Find where the given text appears and provide that cell's center as (X, Y) coordinate. 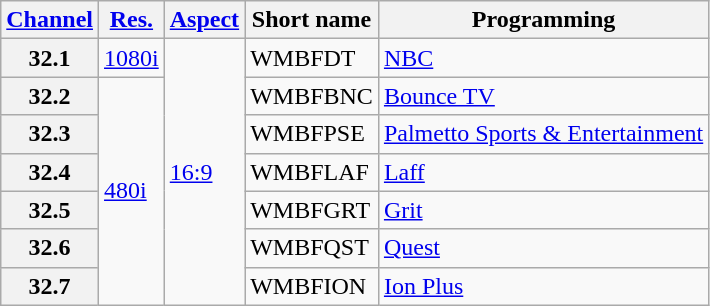
Grit (543, 210)
WMBFLAF (312, 172)
Channel (50, 20)
NBC (543, 58)
Res. (132, 20)
Ion Plus (543, 286)
Programming (543, 20)
32.2 (50, 96)
WMBFGRT (312, 210)
32.4 (50, 172)
32.1 (50, 58)
WMBFQST (312, 248)
32.3 (50, 134)
16:9 (204, 172)
32.5 (50, 210)
WMBFBNC (312, 96)
480i (132, 191)
WMBFDT (312, 58)
Palmetto Sports & Entertainment (543, 134)
Laff (543, 172)
WMBFPSE (312, 134)
Aspect (204, 20)
Short name (312, 20)
WMBFION (312, 286)
Bounce TV (543, 96)
32.6 (50, 248)
Quest (543, 248)
1080i (132, 58)
32.7 (50, 286)
